Find where the given text appears and provide that cell's center as [X, Y] coordinate. 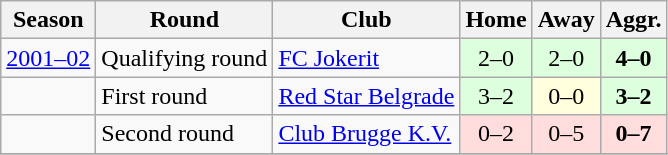
Away [566, 20]
Red Star Belgrade [366, 96]
Home [496, 20]
First round [184, 96]
Qualifying round [184, 58]
FC Jokerit [366, 58]
0–2 [496, 134]
Round [184, 20]
0–0 [566, 96]
Season [48, 20]
Second round [184, 134]
0–7 [634, 134]
4–0 [634, 58]
Aggr. [634, 20]
Club Brugge K.V. [366, 134]
Club [366, 20]
0–5 [566, 134]
2001–02 [48, 58]
